Scan for the cell matching the given text and deliver its [X, Y] coordinate at center. 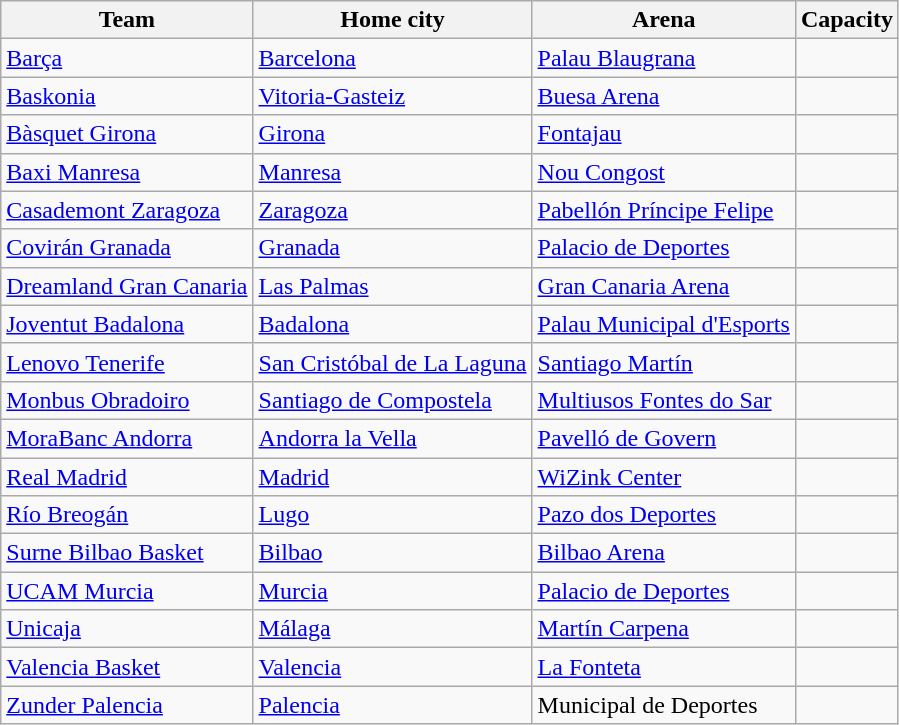
Pabellón Príncipe Felipe [664, 210]
Gran Canaria Arena [664, 286]
Madrid [392, 477]
WiZink Center [664, 477]
Municipal de Deportes [664, 705]
Lenovo Tenerife [127, 362]
Buesa Arena [664, 96]
Dreamland Gran Canaria [127, 286]
Badalona [392, 324]
Palau Blaugrana [664, 58]
Bàsquet Girona [127, 134]
Murcia [392, 591]
Barcelona [392, 58]
Santiago de Compostela [392, 400]
Monbus Obradoiro [127, 400]
Lugo [392, 515]
UCAM Murcia [127, 591]
Palau Municipal d'Esports [664, 324]
Team [127, 20]
Manresa [392, 172]
Covirán Granada [127, 248]
Bilbao Arena [664, 553]
Barça [127, 58]
Martín Carpena [664, 629]
Arena [664, 20]
Granada [392, 248]
Baxi Manresa [127, 172]
Fontajau [664, 134]
Zunder Palencia [127, 705]
Bilbao [392, 553]
Valencia Basket [127, 667]
Pavelló de Govern [664, 438]
Santiago Martín [664, 362]
Andorra la Vella [392, 438]
La Fonteta [664, 667]
Unicaja [127, 629]
Palencia [392, 705]
Valencia [392, 667]
San Cristóbal de La Laguna [392, 362]
Vitoria-Gasteiz [392, 96]
MoraBanc Andorra [127, 438]
Río Breogán [127, 515]
Girona [392, 134]
Málaga [392, 629]
Capacity [846, 20]
Las Palmas [392, 286]
Multiusos Fontes do Sar [664, 400]
Casademont Zaragoza [127, 210]
Pazo dos Deportes [664, 515]
Home city [392, 20]
Surne Bilbao Basket [127, 553]
Baskonia [127, 96]
Joventut Badalona [127, 324]
Zaragoza [392, 210]
Real Madrid [127, 477]
Nou Congost [664, 172]
